For the text-containing cell, return its midpoint in [X, Y] coordinate format. 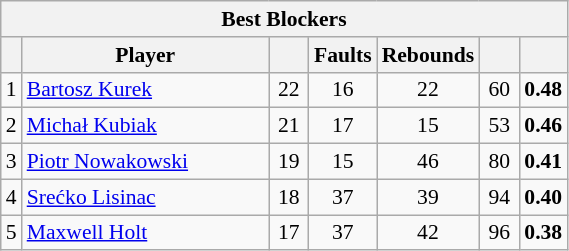
2 [12, 126]
Maxwell Holt [146, 233]
0.40 [543, 197]
4 [12, 197]
42 [428, 233]
0.41 [543, 162]
0.46 [543, 126]
1 [12, 90]
16 [343, 90]
94 [499, 197]
18 [289, 197]
0.48 [543, 90]
0.38 [543, 233]
Rebounds [428, 55]
80 [499, 162]
39 [428, 197]
Player [146, 55]
Best Blockers [284, 19]
Srećko Lisinac [146, 197]
19 [289, 162]
46 [428, 162]
53 [499, 126]
60 [499, 90]
3 [12, 162]
21 [289, 126]
96 [499, 233]
5 [12, 233]
Michał Kubiak [146, 126]
Faults [343, 55]
Bartosz Kurek [146, 90]
Piotr Nowakowski [146, 162]
